For the text-containing cell, return its midpoint in [x, y] coordinate format. 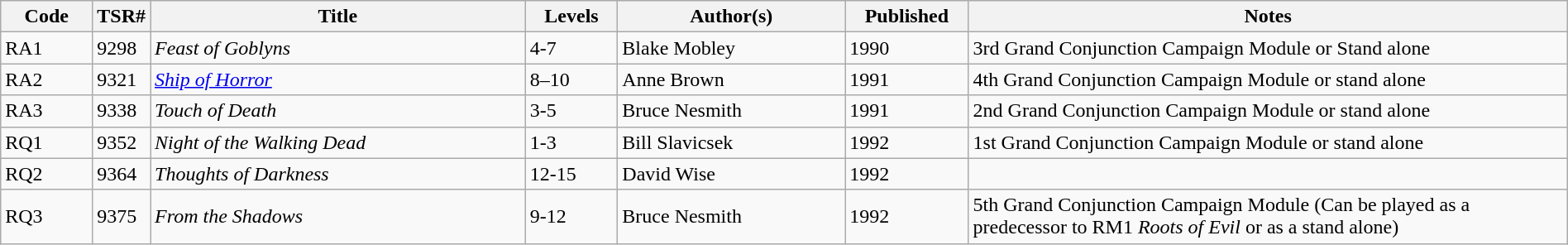
9298 [122, 48]
1990 [906, 48]
RA3 [46, 111]
Author(s) [731, 17]
TSR# [122, 17]
David Wise [731, 174]
3rd Grand Conjunction Campaign Module or Stand alone [1268, 48]
Blake Mobley [731, 48]
From the Shadows [338, 217]
Feast of Goblyns [338, 48]
9321 [122, 79]
Anne Brown [731, 79]
2nd Grand Conjunction Campaign Module or stand alone [1268, 111]
Notes [1268, 17]
Ship of Horror [338, 79]
9364 [122, 174]
RA2 [46, 79]
Title [338, 17]
Thoughts of Darkness [338, 174]
4th Grand Conjunction Campaign Module or stand alone [1268, 79]
9375 [122, 217]
RQ2 [46, 174]
Touch of Death [338, 111]
1st Grand Conjunction Campaign Module or stand alone [1268, 142]
5th Grand Conjunction Campaign Module (Can be played as a predecessor to RM1 Roots of Evil or as a stand alone) [1268, 217]
Levels [571, 17]
3-5 [571, 111]
Night of the Walking Dead [338, 142]
Bill Slavicsek [731, 142]
RQ3 [46, 217]
9338 [122, 111]
8–10 [571, 79]
RQ1 [46, 142]
1-3 [571, 142]
RA1 [46, 48]
9352 [122, 142]
12-15 [571, 174]
Published [906, 17]
4-7 [571, 48]
Code [46, 17]
9-12 [571, 217]
